Pinpoint the cell where the given text exists, returning its (x, y) midpoint coordinate. 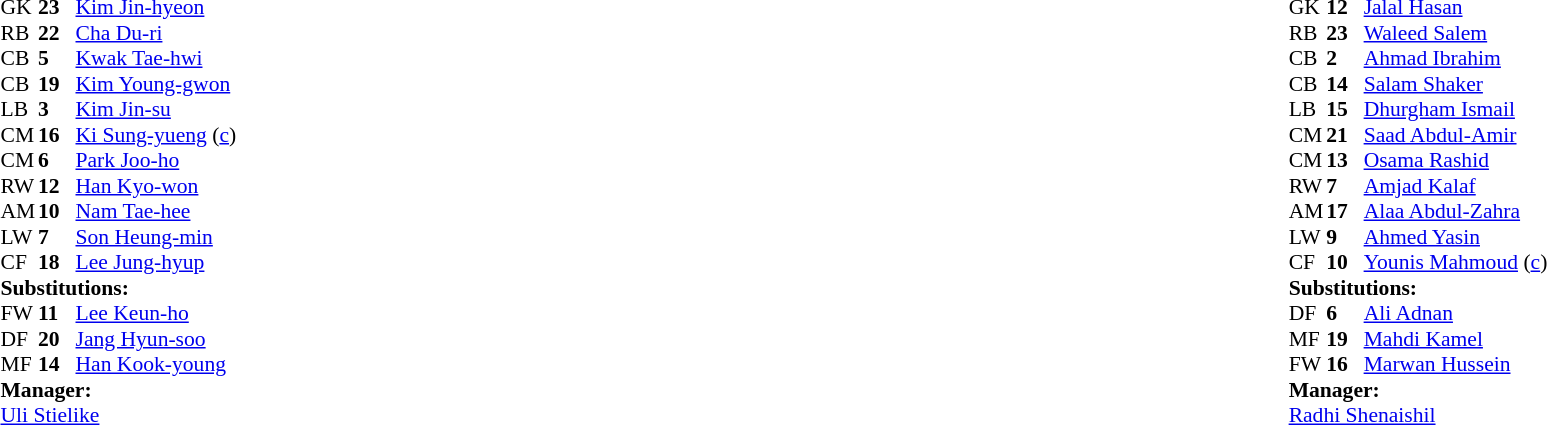
Nam Tae-hee (156, 211)
Lee Jung-hyup (156, 263)
11 (57, 313)
23 (1345, 33)
Son Heung-min (156, 237)
3 (57, 109)
Cha Du-ri (156, 33)
2 (1345, 59)
Ki Sung-yueng (c) (156, 135)
13 (1345, 161)
15 (1345, 109)
17 (1345, 211)
22 (57, 33)
Manager: (118, 390)
12 (57, 186)
20 (57, 339)
18 (57, 263)
Han Kook-young (156, 365)
21 (1345, 135)
Lee Keun-ho (156, 313)
Kwak Tae-hwi (156, 59)
Han Kyo-won (156, 186)
5 (57, 59)
Kim Young-gwon (156, 84)
Kim Jin-su (156, 109)
Park Joo-ho (156, 161)
Substitutions: (118, 288)
9 (1345, 237)
Jang Hyun-soo (156, 339)
